Capture the cell that displays the provided text and extract its [x, y] central coordinate. 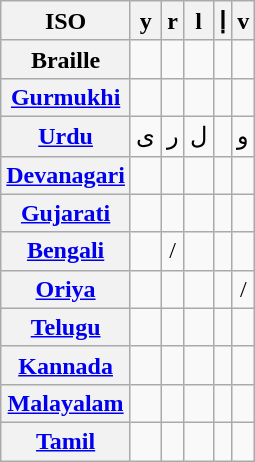
ISO [66, 21]
Gujarati [66, 213]
v [244, 21]
ر [172, 136]
ی [146, 136]
y [146, 21]
r [172, 21]
Tamil [66, 441]
و [244, 136]
ḷ [222, 21]
Oriya [66, 289]
Gurmukhi [66, 97]
Kannada [66, 365]
Telugu [66, 327]
Bengali [66, 251]
Malayalam [66, 403]
Braille [66, 59]
l [198, 21]
Urdu [66, 136]
Devanagari [66, 175]
ل [198, 136]
